Scan for the cell matching the given text and deliver its (x, y) coordinate at center. 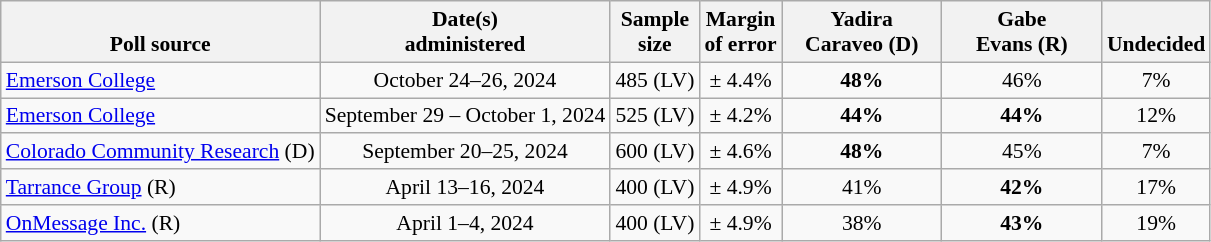
YadiraCaraveo (D) (862, 32)
± 4.4% (740, 80)
43% (1022, 223)
46% (1022, 80)
April 1–4, 2024 (466, 223)
41% (862, 187)
600 (LV) (654, 152)
485 (LV) (654, 80)
Date(s)administered (466, 32)
Marginof error (740, 32)
42% (1022, 187)
Poll source (160, 32)
525 (LV) (654, 116)
12% (1156, 116)
Tarrance Group (R) (160, 187)
± 4.2% (740, 116)
Samplesize (654, 32)
± 4.6% (740, 152)
OnMessage Inc. (R) (160, 223)
17% (1156, 187)
GabeEvans (R) (1022, 32)
September 20–25, 2024 (466, 152)
April 13–16, 2024 (466, 187)
38% (862, 223)
Undecided (1156, 32)
October 24–26, 2024 (466, 80)
19% (1156, 223)
45% (1022, 152)
Colorado Community Research (D) (160, 152)
September 29 – October 1, 2024 (466, 116)
